Return [X, Y] of the center of cell containing provided text 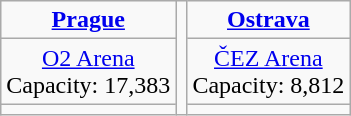
ČEZ ArenaCapacity: 8,812 [268, 72]
O2 ArenaCapacity: 17,383 [88, 72]
Prague [88, 20]
Ostrava [268, 20]
